Provide the (X, Y) coordinate of the cell's center where the given text is located.  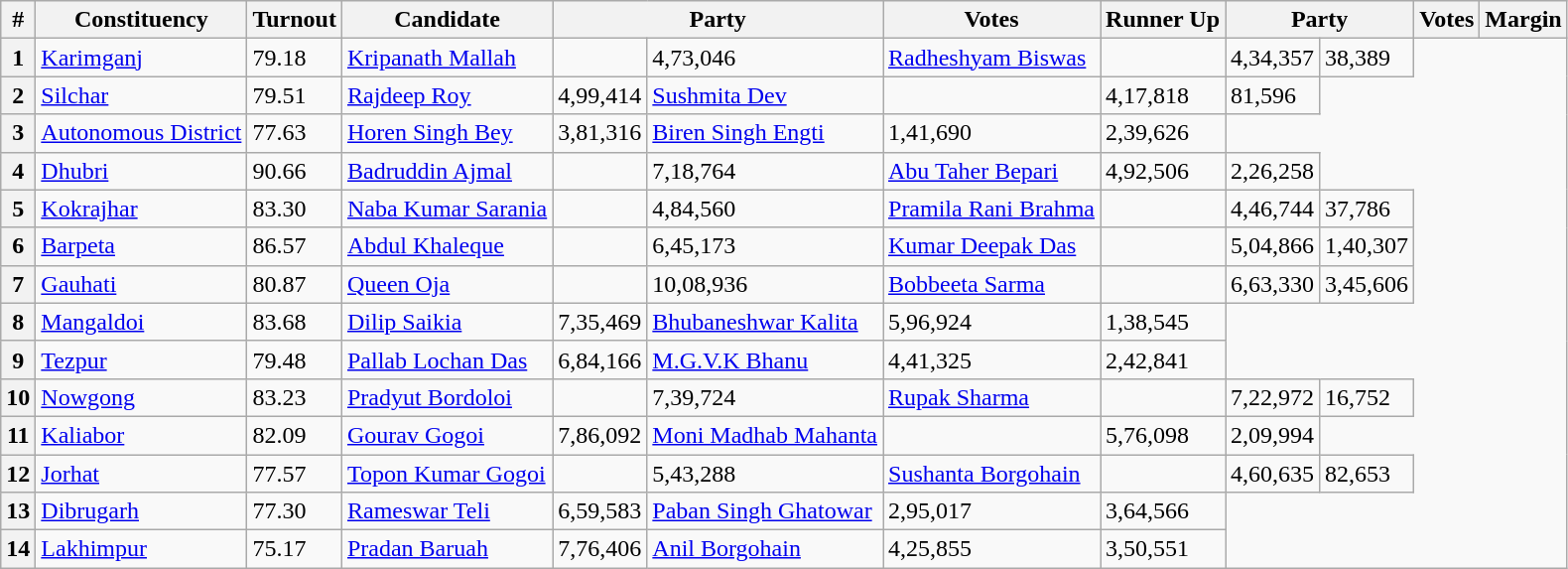
Karimganj (141, 58)
Moni Madhab Mahanta (765, 435)
77.63 (295, 133)
10 (18, 397)
Jorhat (141, 474)
82,653 (1368, 474)
Anil Borgohain (765, 549)
Badruddin Ajmal (447, 171)
2,09,994 (1272, 435)
77.30 (295, 511)
6 (18, 246)
5,43,288 (765, 474)
Margin (1523, 20)
Tezpur (141, 359)
4,34,357 (1272, 58)
80.87 (295, 284)
Runner Up (1163, 20)
1,41,690 (992, 133)
Kokrajhar (141, 209)
90.66 (295, 171)
6,45,173 (765, 246)
Rupak Sharma (992, 397)
5,96,924 (992, 322)
7,39,724 (765, 397)
4,73,046 (765, 58)
7,35,469 (599, 322)
77.57 (295, 474)
Biren Singh Engti (765, 133)
14 (18, 549)
Constituency (141, 20)
Queen Oja (447, 284)
Abu Taher Bepari (992, 171)
Topon Kumar Gogoi (447, 474)
5 (18, 209)
Radheshyam Biswas (992, 58)
Turnout (295, 20)
Pradan Baruah (447, 549)
2,42,841 (1163, 359)
Sushmita Dev (765, 95)
11 (18, 435)
Dilip Saikia (447, 322)
6,84,166 (599, 359)
8 (18, 322)
4,92,506 (1163, 171)
Gauhati (141, 284)
M.G.V.K Bhanu (765, 359)
7,76,406 (599, 549)
Kaliabor (141, 435)
Rajdeep Roy (447, 95)
Abdul Khaleque (447, 246)
75.17 (295, 549)
3,64,566 (1163, 511)
1,40,307 (1368, 246)
2,26,258 (1272, 171)
4,46,744 (1272, 209)
83.23 (295, 397)
3 (18, 133)
Silchar (141, 95)
Sushanta Borgohain (992, 474)
Mangaldoi (141, 322)
79.18 (295, 58)
79.48 (295, 359)
Bobbeeta Sarma (992, 284)
Dibrugarh (141, 511)
13 (18, 511)
5,76,098 (1163, 435)
Nowgong (141, 397)
Kumar Deepak Das (992, 246)
6,59,583 (599, 511)
7,22,972 (1272, 397)
12 (18, 474)
86.57 (295, 246)
5,04,866 (1272, 246)
Paban Singh Ghatowar (765, 511)
Bhubaneshwar Kalita (765, 322)
4 (18, 171)
Gourav Gogoi (447, 435)
2 (18, 95)
4,99,414 (599, 95)
Lakhimpur (141, 549)
Candidate (447, 20)
3,81,316 (599, 133)
Pradyut Bordoloi (447, 397)
83.30 (295, 209)
6,63,330 (1272, 284)
Rameswar Teli (447, 511)
3,50,551 (1163, 549)
4,17,818 (1163, 95)
7,18,764 (765, 171)
1,38,545 (1163, 322)
Naba Kumar Sarania (447, 209)
2,95,017 (992, 511)
Pallab Lochan Das (447, 359)
Barpeta (141, 246)
38,389 (1368, 58)
1 (18, 58)
82.09 (295, 435)
81,596 (1272, 95)
4,41,325 (992, 359)
7,86,092 (599, 435)
4,60,635 (1272, 474)
3,45,606 (1368, 284)
10,08,936 (765, 284)
9 (18, 359)
37,786 (1368, 209)
Pramila Rani Brahma (992, 209)
Horen Singh Bey (447, 133)
Autonomous District (141, 133)
7 (18, 284)
Dhubri (141, 171)
16,752 (1368, 397)
4,84,560 (765, 209)
2,39,626 (1163, 133)
83.68 (295, 322)
# (18, 20)
Kripanath Mallah (447, 58)
79.51 (295, 95)
4,25,855 (992, 549)
